Detect which cell encompasses the target text, then output its (x, y) center coordinate. 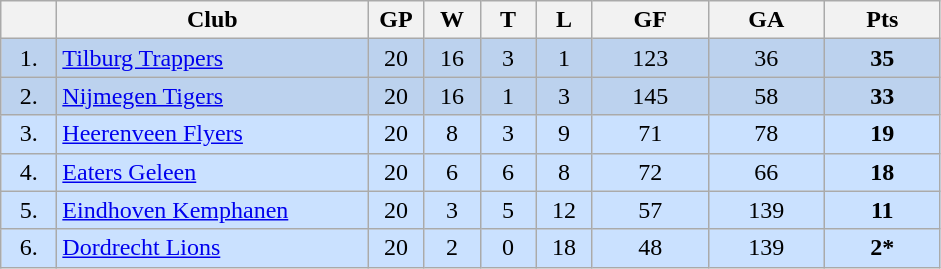
T (508, 20)
123 (650, 58)
Heerenveen Flyers (212, 134)
Club (212, 20)
36 (766, 58)
Tilburg Trappers (212, 58)
GF (650, 20)
Pts (882, 20)
11 (882, 210)
9 (564, 134)
Dordrecht Lions (212, 248)
W (452, 20)
6. (29, 248)
Eaters Geleen (212, 172)
57 (650, 210)
L (564, 20)
71 (650, 134)
66 (766, 172)
2. (29, 96)
145 (650, 96)
72 (650, 172)
4. (29, 172)
2 (452, 248)
GP (396, 20)
3. (29, 134)
Nijmegen Tigers (212, 96)
GA (766, 20)
2* (882, 248)
33 (882, 96)
0 (508, 248)
58 (766, 96)
19 (882, 134)
35 (882, 58)
5. (29, 210)
Eindhoven Kemphanen (212, 210)
5 (508, 210)
1. (29, 58)
78 (766, 134)
12 (564, 210)
48 (650, 248)
